Provide the (X, Y) coordinate of the cell's center where the given text is located.  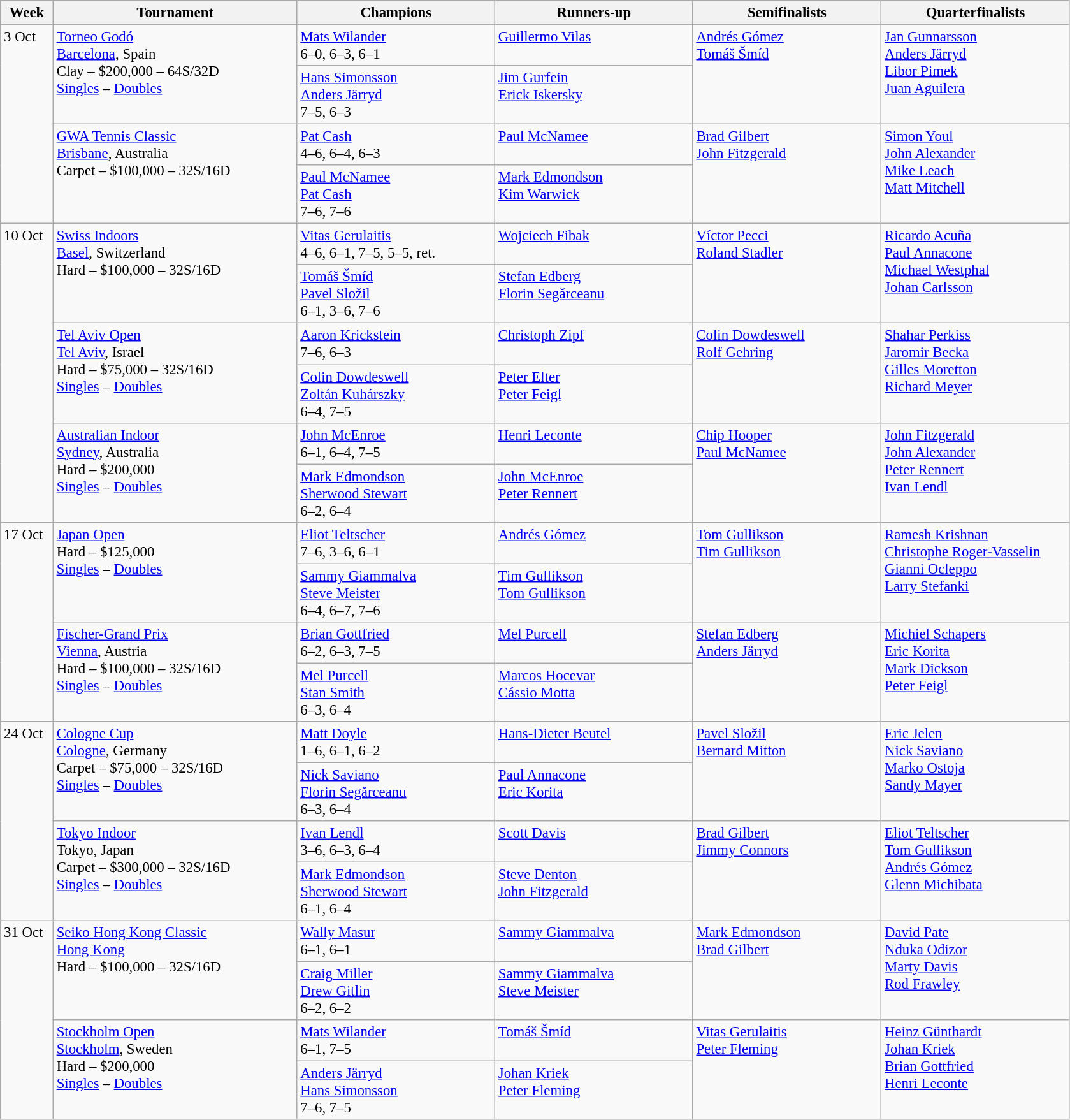
Hans Simonsson Anders Järryd 7–5, 6–3 (396, 95)
Heinz Günthardt Johan Kriek Brian Gottfried Henri Leconte (976, 1070)
Andrés Gómez Tomáš Šmíd (787, 75)
Sammy Giammalva Steve Meister 6–4, 6–7, 7–6 (396, 593)
Hans-Dieter Beutel (594, 742)
Colin Dowdeswell Zoltán Kuhárszky 6–4, 7–5 (396, 394)
Vitas Gerulaitis Peter Fleming (787, 1070)
Marcos Hocevar Cássio Motta (594, 692)
Pavel Složil Bernard Mitton (787, 771)
Eliot Teltscher 7–6, 3–6, 6–1 (396, 543)
10 Oct (27, 374)
Christoph Zipf (594, 344)
Tel Aviv Open Tel Aviv, Israel Hard – $75,000 – 32S/16D Singles – Doubles (175, 373)
Wally Masur 6–1, 6–1 (396, 941)
Brad Gilbert John Fitzgerald (787, 174)
Peter Elter Peter Feigl (594, 394)
Fischer-Grand Prix Vienna, Austria Hard – $100,000 – 32S/16D Singles – Doubles (175, 672)
Mel Purcell (594, 643)
Tokyo Indoor Tokyo, Japan Carpet – $300,000 – 32S/16D Singles – Doubles (175, 871)
Brad Gilbert Jimmy Connors (787, 871)
John McEnroe 6–1, 6–4, 7–5 (396, 444)
Semifinalists (787, 13)
Brian Gottfried 6–2, 6–3, 7–5 (396, 643)
Week (27, 13)
Johan Kriek Peter Fleming (594, 1091)
Mark Edmondson Kim Warwick (594, 194)
Pat Cash 4–6, 6–4, 6–3 (396, 145)
Seiko Hong Kong Classic Hong Kong Hard – $100,000 – 32S/16D (175, 970)
Stockholm Open Stockholm, Sweden Hard – $200,000 Singles – Doubles (175, 1070)
Mark Edmondson Sherwood Stewart 6–1, 6–4 (396, 892)
3 Oct (27, 124)
Swiss IndoorsBasel, Switzerland Hard – $100,000 – 32S/16D (175, 273)
Paul McNamee (594, 145)
Quarterfinalists (976, 13)
Japan Open Hard – $125,000 Singles – Doubles (175, 572)
Tom Gullikson Tim Gullikson (787, 572)
Runners-up (594, 13)
Mats Wilander 6–0, 6–3, 6–1 (396, 46)
Sammy Giammalva (594, 941)
Chip Hooper Paul McNamee (787, 472)
Matt Doyle 1–6, 6–1, 6–2 (396, 742)
Henri Leconte (594, 444)
Stefan Edberg Anders Järryd (787, 672)
Mats Wilander 6–1, 7–5 (396, 1040)
Cologne Cup Cologne, Germany Carpet – $75,000 – 32S/16D Singles – Doubles (175, 771)
Ivan Lendl 3–6, 6–3, 6–4 (396, 841)
John Fitzgerald John Alexander Peter Rennert Ivan Lendl (976, 472)
GWA Tennis Classic Brisbane, Australia Carpet – $100,000 – 32S/16D (175, 174)
Shahar Perkiss Jaromir Becka Gilles Moretton Richard Meyer (976, 373)
Nick Saviano Florin Segărceanu 6–3, 6–4 (396, 792)
Torneo Godó Barcelona, Spain Clay – $200,000 – 64S/32D Singles – Doubles (175, 75)
Champions (396, 13)
Andrés Gómez (594, 543)
Tournament (175, 13)
31 Oct (27, 1020)
Jim Gurfein Erick Iskersky (594, 95)
David Pate Nduka Odizor Marty Davis Rod Frawley (976, 970)
Colin Dowdeswell Rolf Gehring (787, 373)
Aaron Krickstein 7–6, 6–3 (396, 344)
24 Oct (27, 821)
Paul McNamee Pat Cash 7–6, 7–6 (396, 194)
Wojciech Fibak (594, 245)
Eliot Teltscher Tom Gullikson Andrés Gómez Glenn Michibata (976, 871)
John McEnroe Peter Rennert (594, 493)
17 Oct (27, 622)
Tim Gullikson Tom Gullikson (594, 593)
Eric Jelen Nick Saviano Marko Ostoja Sandy Mayer (976, 771)
Tomáš Šmíd (594, 1040)
Sammy Giammalva Steve Meister (594, 991)
Scott Davis (594, 841)
Ricardo Acuña Paul Annacone Michael Westphal Johan Carlsson (976, 273)
Tomáš Šmíd Pavel Složil 6–1, 3–6, 7–6 (396, 295)
Anders Järryd Hans Simonsson 7–6, 7–5 (396, 1091)
Guillermo Vilas (594, 46)
Paul Annacone Eric Korita (594, 792)
Stefan Edberg Florin Segărceanu (594, 295)
Jan Gunnarsson Anders Järryd Libor Pimek Juan Aguilera (976, 75)
Víctor Pecci Roland Stadler (787, 273)
Ramesh Krishnan Christophe Roger-Vasselin Gianni Ocleppo Larry Stefanki (976, 572)
Steve Denton John Fitzgerald (594, 892)
Mark Edmondson Brad Gilbert (787, 970)
Craig Miller Drew Gitlin 6–2, 6–2 (396, 991)
Australian Indoor Sydney, Australia Hard – $200,000 Singles – Doubles (175, 472)
Vitas Gerulaitis 4–6, 6–1, 7–5, 5–5, ret. (396, 245)
Simon Youl John Alexander Mike Leach Matt Mitchell (976, 174)
Mel Purcell Stan Smith 6–3, 6–4 (396, 692)
Michiel Schapers Eric Korita Mark Dickson Peter Feigl (976, 672)
Mark Edmondson Sherwood Stewart 6–2, 6–4 (396, 493)
